Determine the [X, Y] coordinate at the center of the cell enclosing the given text.  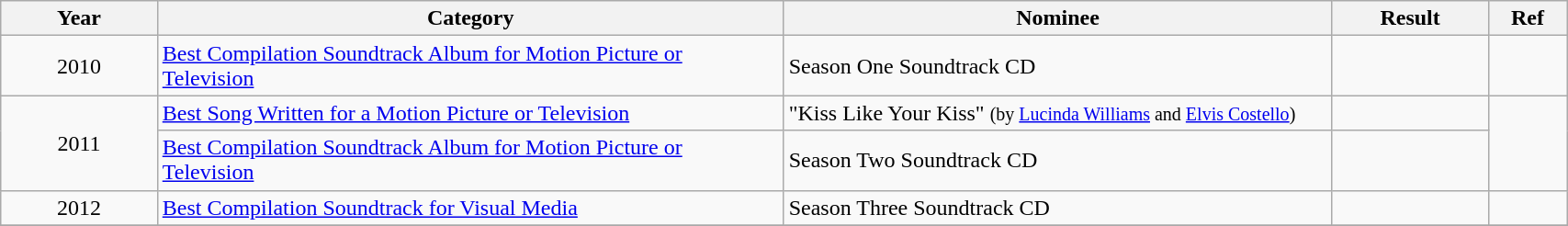
Season Two Soundtrack CD [1058, 160]
Season Three Soundtrack CD [1058, 208]
Result [1410, 18]
2010 [79, 66]
"Kiss Like Your Kiss" (by Lucinda Williams and Elvis Costello) [1058, 113]
Season One Soundtrack CD [1058, 66]
Category [470, 18]
Nominee [1058, 18]
Year [79, 18]
2011 [79, 143]
Best Song Written for a Motion Picture or Television [470, 113]
Best Compilation Soundtrack for Visual Media [470, 208]
Ref [1527, 18]
2012 [79, 208]
